Pinpoint the cell where the given text exists, returning its (X, Y) midpoint coordinate. 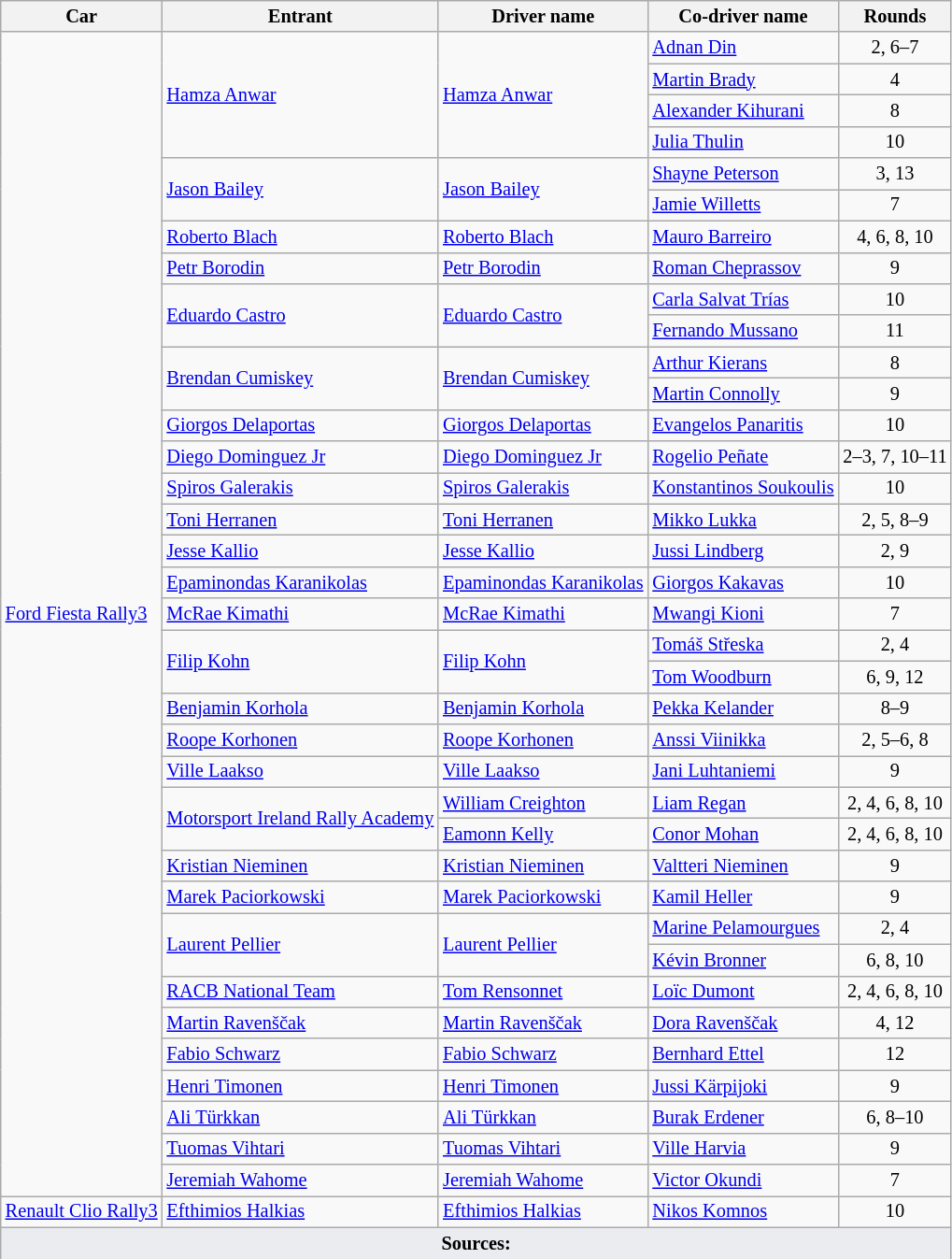
Tom Rensonnet (543, 992)
Eamonn Kelly (543, 834)
3, 13 (895, 174)
Pekka Kelander (743, 708)
Carla Salvat Trías (743, 299)
6, 8, 10 (895, 960)
Martin Connolly (743, 393)
Car (82, 16)
Valtteri Nieminen (743, 866)
Conor Mohan (743, 834)
Dora Ravenščak (743, 1023)
Kévin Bronner (743, 960)
Mikko Lukka (743, 520)
Jamie Willetts (743, 205)
Tomáš Střeska (743, 645)
Evangelos Panaritis (743, 425)
Fernando Mussano (743, 331)
Bernhard Ettel (743, 1054)
Jani Luhtaniemi (743, 771)
Giorgos Kakavas (743, 582)
Jussi Kärpijoki (743, 1086)
RACB National Team (301, 992)
Victor Okundi (743, 1180)
2, 9 (895, 551)
Driver name (543, 16)
Julia Thulin (743, 142)
Rogelio Peñate (743, 457)
12 (895, 1054)
Motorsport Ireland Rally Academy (301, 819)
Konstantinos Soukoulis (743, 488)
Martin Brady (743, 79)
Marine Pelamourgues (743, 928)
Jussi Lindberg (743, 551)
Renault Clio Rally3 (82, 1211)
4 (895, 79)
Loïc Dumont (743, 992)
Roman Cheprassov (743, 268)
William Creighton (543, 803)
Shayne Peterson (743, 174)
Nikos Komnos (743, 1211)
2–3, 7, 10–11 (895, 457)
6, 8–10 (895, 1117)
2, 5, 8–9 (895, 520)
Burak Erdener (743, 1117)
Ford Fiesta Rally3 (82, 613)
2, 5–6, 8 (895, 739)
Mwangi Kioni (743, 614)
Liam Regan (743, 803)
Sources: (476, 1243)
8–9 (895, 708)
Mauro Barreiro (743, 236)
Entrant (301, 16)
Ville Harvia (743, 1149)
Adnan Din (743, 48)
2, 6–7 (895, 48)
4, 6, 8, 10 (895, 236)
6, 9, 12 (895, 677)
Alexander Kihurani (743, 110)
Arthur Kierans (743, 363)
4, 12 (895, 1023)
Co-driver name (743, 16)
11 (895, 331)
Rounds (895, 16)
Anssi Viinikka (743, 739)
Kamil Heller (743, 897)
Tom Woodburn (743, 677)
